Capture the cell that displays the provided text and extract its [x, y] central coordinate. 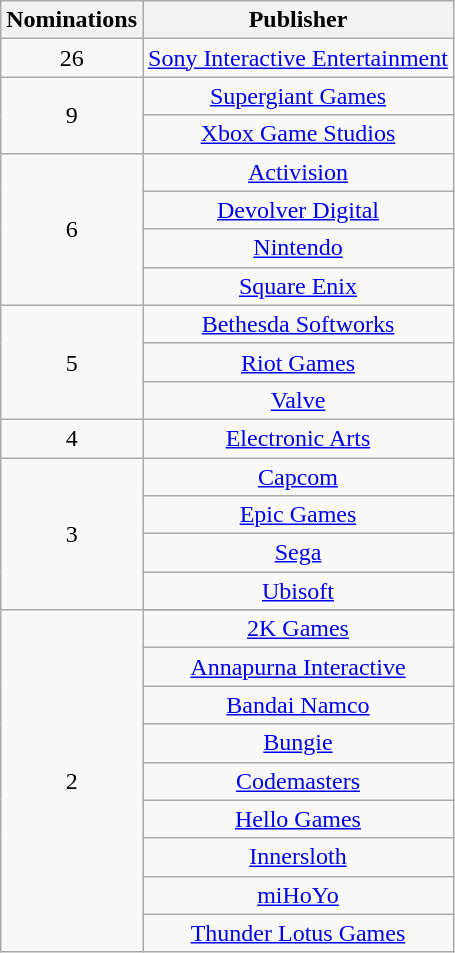
Epic Games [298, 515]
Riot Games [298, 362]
Sony Interactive Entertainment [298, 58]
Nominations [72, 20]
Publisher [298, 20]
3 [72, 534]
Codemasters [298, 781]
26 [72, 58]
Annapurna Interactive [298, 667]
miHoYo [298, 895]
2K Games [298, 629]
Bethesda Softworks [298, 324]
Hello Games [298, 819]
Ubisoft [298, 591]
Xbox Game Studios [298, 134]
Valve [298, 400]
4 [72, 438]
Devolver Digital [298, 210]
Thunder Lotus Games [298, 933]
9 [72, 115]
Supergiant Games [298, 96]
5 [72, 362]
Nintendo [298, 248]
6 [72, 229]
Bandai Namco [298, 705]
Electronic Arts [298, 438]
Sega [298, 553]
Capcom [298, 477]
Bungie [298, 743]
Activision [298, 172]
Square Enix [298, 286]
Innersloth [298, 857]
2 [72, 782]
